Search for the cell housing the specified text and yield its (x, y) center coordinate. 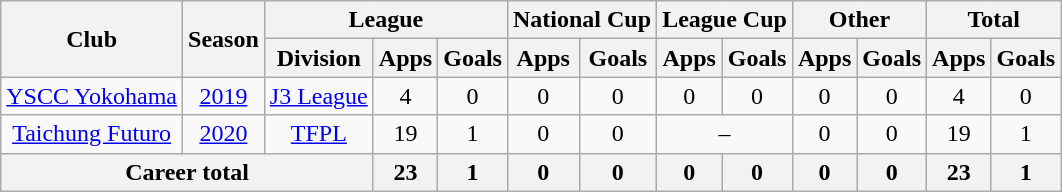
Club (92, 39)
Division (318, 58)
TFPL (318, 134)
Other (859, 20)
Career total (188, 172)
Taichung Futuro (92, 134)
Season (224, 39)
2020 (224, 134)
Total (994, 20)
YSCC Yokohama (92, 96)
League Cup (725, 20)
J3 League (318, 96)
National Cup (582, 20)
League (386, 20)
2019 (224, 96)
– (725, 134)
